Search for the cell housing the specified text and yield its (x, y) center coordinate. 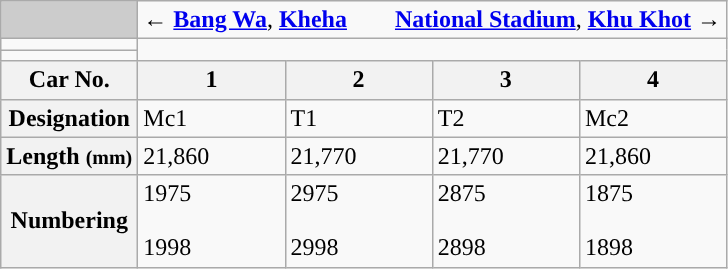
1 (212, 80)
Numbering (70, 221)
Designation (70, 118)
4 (652, 80)
3 (506, 80)
19751998 (212, 221)
T2 (506, 118)
Car No. (70, 80)
Mc1 (212, 118)
18751898 (652, 221)
29752998 (358, 221)
T1 (358, 118)
28752898 (506, 221)
← Bang Wa, Kheha National Stadium, Khu Khot → (432, 20)
Mc2 (652, 118)
Length (mm) (70, 156)
2 (358, 80)
